From the cell containing the given text, extract its center point as [x, y] coordinate. 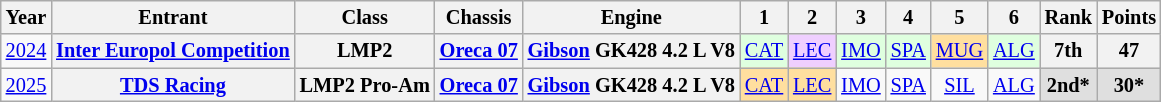
2024 [26, 51]
SIL [960, 85]
LMP2 Pro-Am [365, 85]
6 [1014, 17]
Inter Europol Competition [172, 51]
7th [1068, 51]
Engine [632, 17]
Rank [1068, 17]
1 [764, 17]
30* [1129, 85]
Class [365, 17]
5 [960, 17]
4 [908, 17]
47 [1129, 51]
Chassis [479, 17]
TDS Racing [172, 85]
LMP2 [365, 51]
2 [812, 17]
3 [860, 17]
MUG [960, 51]
2nd* [1068, 85]
Entrant [172, 17]
Points [1129, 17]
2025 [26, 85]
Year [26, 17]
